Capture the cell that displays the provided text and extract its (X, Y) central coordinate. 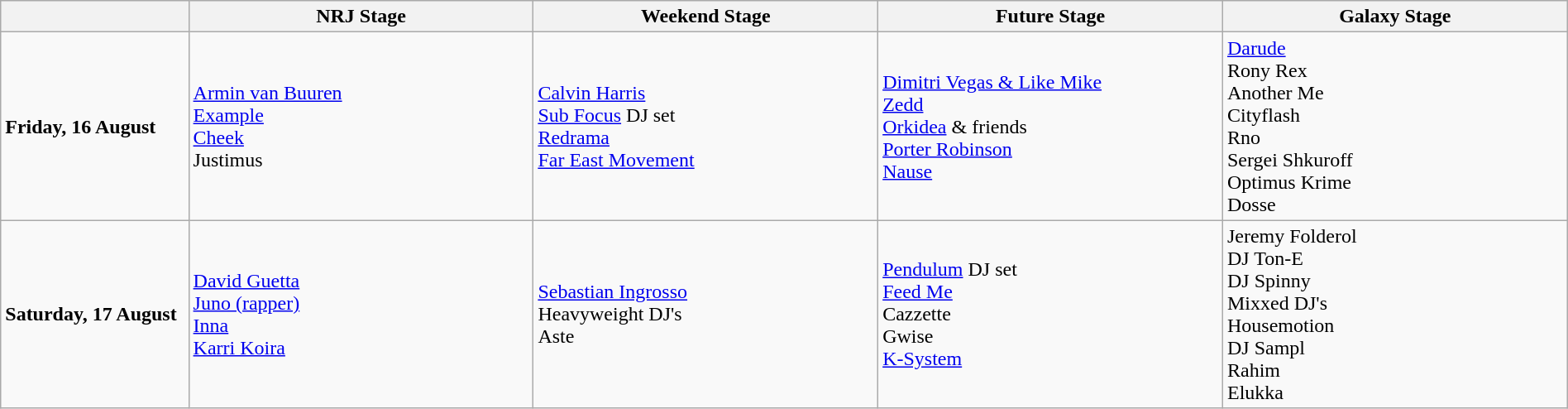
Jeremy FolderolDJ Ton-EDJ SpinnyMixxed DJ'sHousemotionDJ SamplRahimElukka (1394, 315)
NRJ Stage (361, 17)
Galaxy Stage (1394, 17)
Future Stage (1050, 17)
Sebastian IngrossoHeavyweight DJ'sAste (706, 315)
Friday, 16 August (94, 126)
Calvin HarrisSub Focus DJ setRedramaFar East Movement (706, 126)
Pendulum DJ setFeed MeCazzetteGwiseK-System (1050, 315)
Saturday, 17 August (94, 315)
DarudeRony RexAnother MeCityflashRnoSergei ShkuroffOptimus KrimeDosse (1394, 126)
Weekend Stage (706, 17)
Dimitri Vegas & Like MikeZeddOrkidea & friendsPorter RobinsonNause (1050, 126)
Armin van BuurenExampleCheekJustimus (361, 126)
David GuettaJuno (rapper)InnaKarri Koira (361, 315)
